Scan for the cell matching the given text and deliver its [X, Y] coordinate at center. 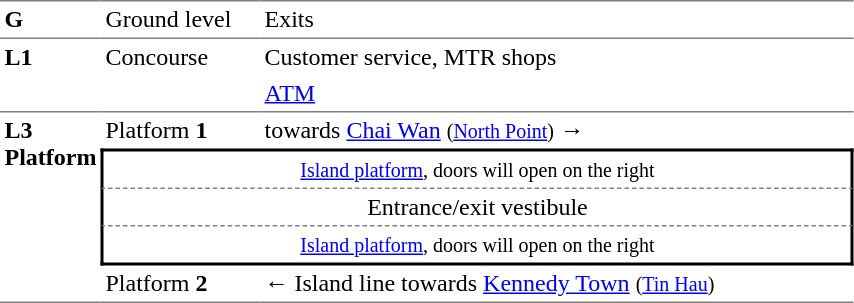
Entrance/exit vestibule [478, 207]
G [50, 20]
Platform 1 [180, 130]
towards Chai Wan (North Point) → [557, 130]
ATM [557, 94]
L1 [50, 76]
Concourse [180, 76]
Ground level [180, 20]
Exits [557, 20]
Customer service, MTR shops [557, 57]
L3Platform [50, 207]
